Capture the cell that displays the provided text and extract its (x, y) central coordinate. 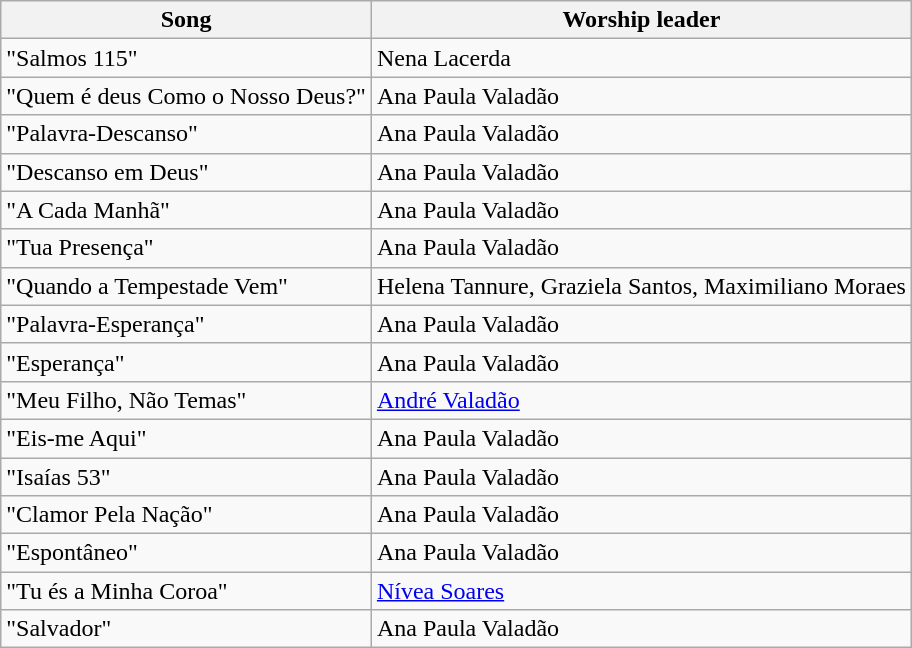
"Espontâneo" (186, 553)
"Palavra-Descanso" (186, 134)
"Isaías 53" (186, 477)
"Clamor Pela Nação" (186, 515)
"Salvador" (186, 629)
"Salmos 115" (186, 58)
"Quem é deus Como o Nosso Deus?" (186, 96)
"Tua Presença" (186, 248)
"Meu Filho, Não Temas" (186, 400)
Nívea Soares (641, 591)
André Valadão (641, 400)
"Quando a Tempestade Vem" (186, 286)
"Tu és a Minha Coroa" (186, 591)
"Descanso em Deus" (186, 172)
Worship leader (641, 20)
Helena Tannure, Graziela Santos, Maximiliano Moraes (641, 286)
"Esperança" (186, 362)
"Palavra-Esperança" (186, 324)
"Eis-me Aqui" (186, 438)
"A Cada Manhã" (186, 210)
Nena Lacerda (641, 58)
Song (186, 20)
